Capture the cell that displays the provided text and extract its [x, y] central coordinate. 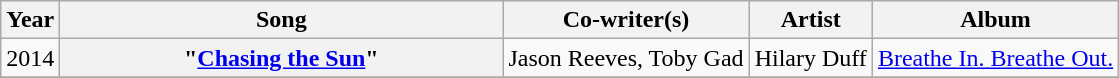
"Chasing the Sun" [282, 58]
Song [282, 20]
Hilary Duff [810, 58]
Jason Reeves, Toby Gad [626, 58]
Year [30, 20]
Co-writer(s) [626, 20]
2014 [30, 58]
Breathe In. Breathe Out. [995, 58]
Album [995, 20]
Artist [810, 20]
